Provide the (x, y) coordinate of the cell's center where the given text is located.  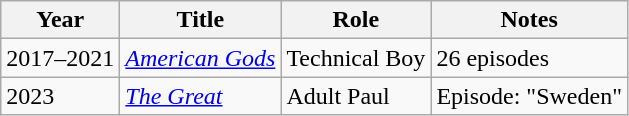
Episode: "Sweden" (530, 96)
Technical Boy (356, 58)
Adult Paul (356, 96)
Notes (530, 20)
The Great (200, 96)
26 episodes (530, 58)
Year (60, 20)
Role (356, 20)
2023 (60, 96)
American Gods (200, 58)
Title (200, 20)
2017–2021 (60, 58)
